Return the [x, y] coordinate for the center point of the cell that contains the specified text.  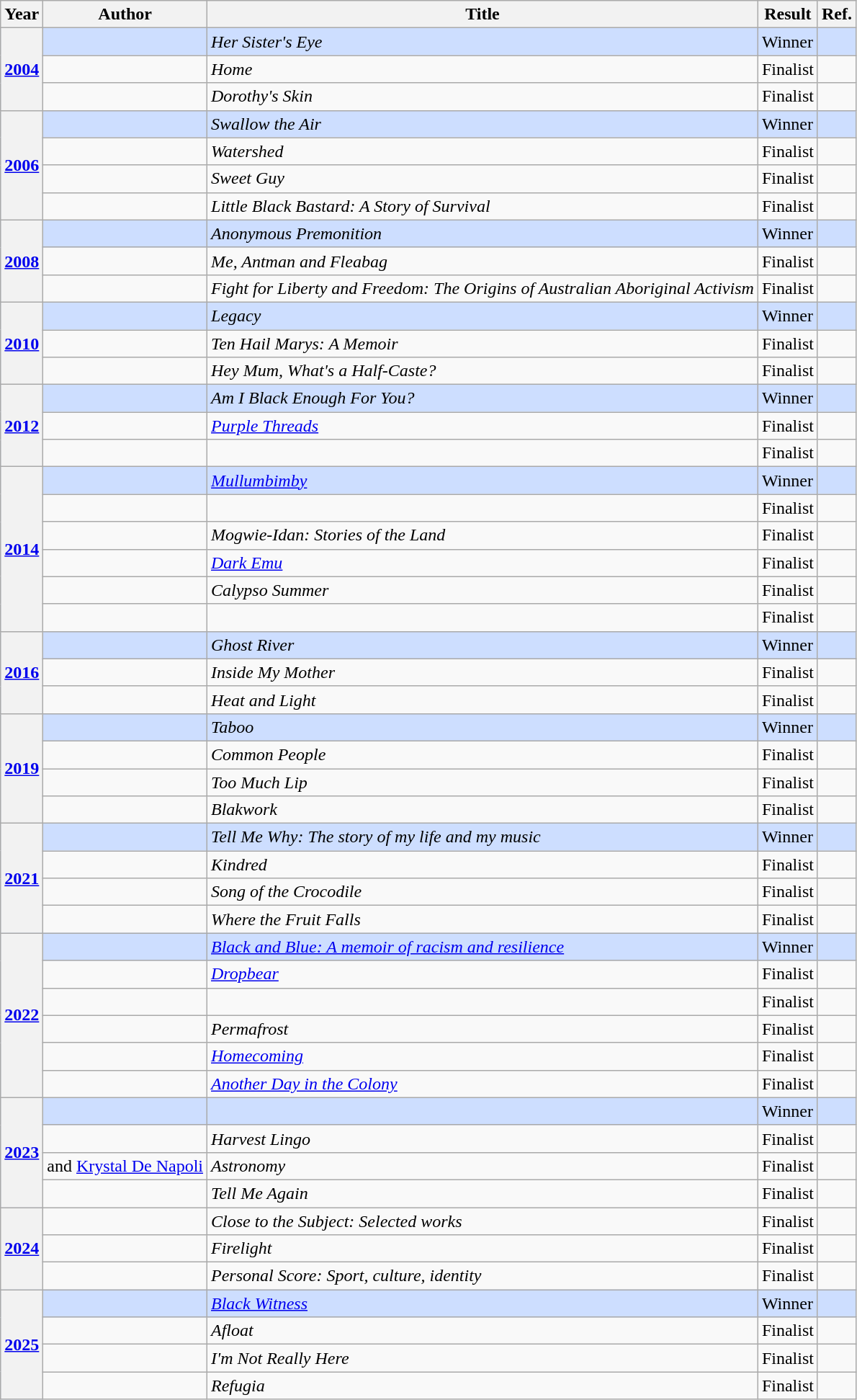
Afloat [483, 1331]
Heat and Light [483, 700]
2008 [22, 261]
Me, Antman and Fleabag [483, 261]
Homecoming [483, 1056]
Too Much Lip [483, 782]
Little Black Bastard: A Story of Survival [483, 206]
Mogwie-Idan: Stories of the Land [483, 535]
2004 [22, 69]
2010 [22, 343]
2023 [22, 1152]
Home [483, 69]
Inside My Mother [483, 672]
Ghost River [483, 645]
Hey Mum, What's a Half-Caste? [483, 371]
I'm Not Really Here [483, 1358]
Refugia [483, 1386]
Fight for Liberty and Freedom: The Origins of Australian Aboriginal Activism [483, 288]
Song of the Crocodile [483, 892]
Dark Emu [483, 563]
Title [483, 14]
Blakwork [483, 810]
Tell Me Again [483, 1193]
Result [788, 14]
Am I Black Enough For You? [483, 398]
Calypso Summer [483, 590]
Dropbear [483, 974]
Another Day in the Colony [483, 1084]
Mullumbimby [483, 481]
Black Witness [483, 1303]
Her Sister's Eye [483, 42]
Legacy [483, 316]
2016 [22, 672]
and Krystal De Napoli [125, 1166]
2019 [22, 768]
Purple Threads [483, 426]
2024 [22, 1249]
Firelight [483, 1249]
Personal Score: Sport, culture, identity [483, 1276]
2012 [22, 426]
Common People [483, 754]
Astronomy [483, 1166]
Permafrost [483, 1029]
2025 [22, 1345]
Year [22, 14]
Author [125, 14]
2022 [22, 1015]
Black and Blue: A memoir of racism and resilience [483, 947]
2021 [22, 878]
Watershed [483, 151]
Swallow the Air [483, 124]
2006 [22, 165]
Ten Hail Marys: A Memoir [483, 344]
2014 [22, 549]
Close to the Subject: Selected works [483, 1221]
Kindred [483, 865]
Harvest Lingo [483, 1138]
Dorothy's Skin [483, 97]
Where the Fruit Falls [483, 919]
Sweet Guy [483, 179]
Anonymous Premonition [483, 233]
Taboo [483, 727]
Tell Me Why: The story of my life and my music [483, 837]
Ref. [837, 14]
